Find where the given text appears and provide that cell's center as (x, y) coordinate. 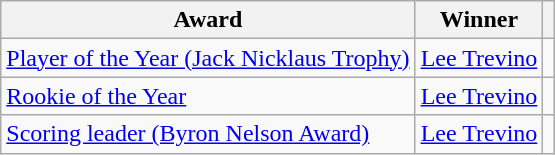
Player of the Year (Jack Nicklaus Trophy) (208, 58)
Rookie of the Year (208, 96)
Winner (479, 20)
Award (208, 20)
Scoring leader (Byron Nelson Award) (208, 134)
